Provide the [X, Y] coordinate of the cell's center where the given text is located.  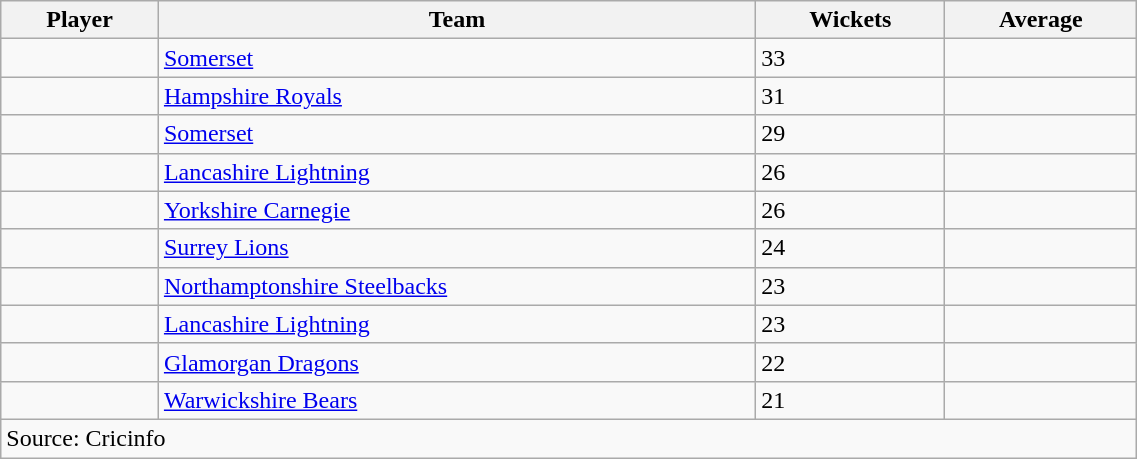
24 [850, 248]
Surrey Lions [456, 248]
Source: Cricinfo [569, 438]
Player [80, 20]
Wickets [850, 20]
Yorkshire Carnegie [456, 210]
Hampshire Royals [456, 96]
Warwickshire Bears [456, 400]
31 [850, 96]
Glamorgan Dragons [456, 362]
Average [1041, 20]
Northamptonshire Steelbacks [456, 286]
Team [456, 20]
29 [850, 134]
21 [850, 400]
33 [850, 58]
22 [850, 362]
